Scan for the cell matching the given text and deliver its [x, y] coordinate at center. 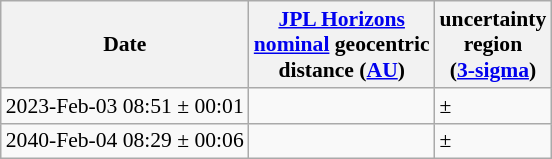
uncertaintyregion(3-sigma) [494, 44]
Date [125, 44]
JPL Horizonsnominal geocentricdistance (AU) [342, 44]
2040-Feb-04 08:29 ± 00:06 [125, 141]
2023-Feb-03 08:51 ± 00:01 [125, 106]
